Determine the [X, Y] coordinate at the center of the cell enclosing the given text.  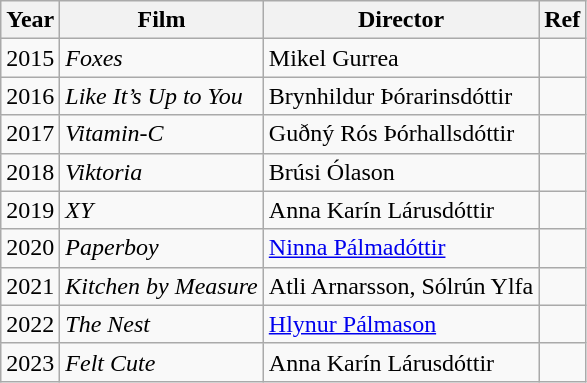
Like It’s Up to You [162, 96]
Foxes [162, 58]
Kitchen by Measure [162, 286]
2022 [30, 324]
2017 [30, 134]
Mikel Gurrea [400, 58]
2018 [30, 172]
Ninna Pálmadóttir [400, 248]
Year [30, 20]
XY [162, 210]
Brúsi Ólason [400, 172]
Director [400, 20]
Ref [562, 20]
Hlynur Pálmason [400, 324]
Paperboy [162, 248]
Atli Arnarsson, Sólrún Ylfa [400, 286]
2020 [30, 248]
Guðný Rós Þórhallsdóttir [400, 134]
Vitamin-C [162, 134]
2016 [30, 96]
Film [162, 20]
2015 [30, 58]
Viktoria [162, 172]
The Nest [162, 324]
Felt Cute [162, 362]
2023 [30, 362]
2019 [30, 210]
Brynhildur Þórarinsdóttir [400, 96]
2021 [30, 286]
